Provide the (x, y) coordinate of the cell's center where the given text is located.  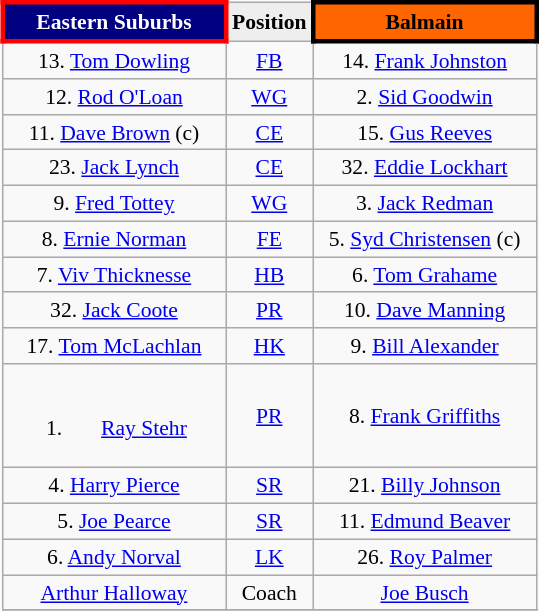
9. Bill Alexander (424, 346)
5. Syd Christensen (c) (424, 239)
8. Ernie Norman (114, 239)
FE (270, 239)
5. Joe Pearce (114, 522)
Arthur Halloway (114, 593)
26. Roy Palmer (424, 557)
6. Tom Grahame (424, 275)
Eastern Suburbs (114, 22)
Coach (270, 593)
Joe Busch (424, 593)
6. Andy Norval (114, 557)
11. Dave Brown (c) (114, 132)
HK (270, 346)
7. Viv Thicknesse (114, 275)
21. Billy Johnson (424, 486)
Position (270, 22)
32. Eddie Lockhart (424, 168)
11. Edmund Beaver (424, 522)
10. Dave Manning (424, 310)
13. Tom Dowling (114, 60)
17. Tom McLachlan (114, 346)
32. Jack Coote (114, 310)
2. Sid Goodwin (424, 97)
FB (270, 60)
9. Fred Tottey (114, 203)
LK (270, 557)
Ray Stehr (114, 416)
12. Rod O'Loan (114, 97)
HB (270, 275)
15. Gus Reeves (424, 132)
4. Harry Pierce (114, 486)
Balmain (424, 22)
14. Frank Johnston (424, 60)
3. Jack Redman (424, 203)
23. Jack Lynch (114, 168)
8. Frank Griffiths (424, 416)
